For the text-containing cell, return its midpoint in (x, y) coordinate format. 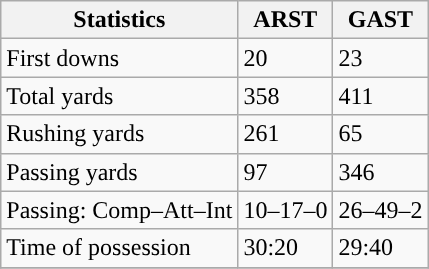
358 (286, 96)
Time of possession (120, 248)
10–17–0 (286, 210)
97 (286, 172)
26–49–2 (380, 210)
411 (380, 96)
ARST (286, 20)
20 (286, 58)
Statistics (120, 20)
346 (380, 172)
Passing: Comp–Att–Int (120, 210)
23 (380, 58)
261 (286, 134)
Total yards (120, 96)
65 (380, 134)
29:40 (380, 248)
Passing yards (120, 172)
First downs (120, 58)
GAST (380, 20)
30:20 (286, 248)
Rushing yards (120, 134)
